Output the [X, Y] coordinate of the center of the cell containing the given text.  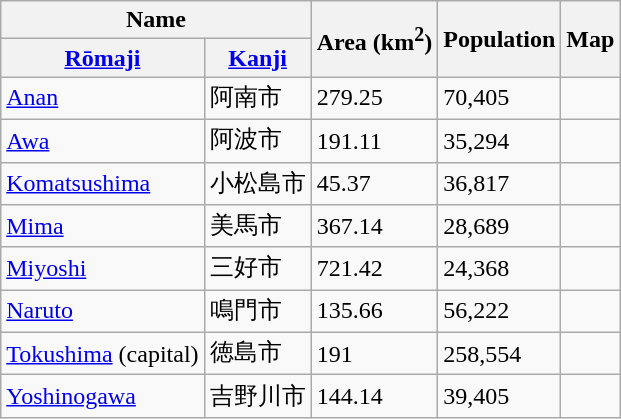
Mima [102, 226]
135.66 [374, 312]
367.14 [374, 226]
Area (km2) [374, 39]
279.25 [374, 98]
144.14 [374, 396]
Miyoshi [102, 268]
258,554 [500, 354]
Name [156, 20]
191 [374, 354]
Komatsushima [102, 184]
28,689 [500, 226]
鳴門市 [258, 312]
三好市 [258, 268]
Kanji [258, 58]
Population [500, 39]
36,817 [500, 184]
徳島市 [258, 354]
Awa [102, 140]
Yoshinogawa [102, 396]
39,405 [500, 396]
721.42 [374, 268]
Tokushima (capital) [102, 354]
191.11 [374, 140]
阿波市 [258, 140]
56,222 [500, 312]
45.37 [374, 184]
24,368 [500, 268]
Naruto [102, 312]
吉野川市 [258, 396]
美馬市 [258, 226]
70,405 [500, 98]
Anan [102, 98]
Map [590, 39]
阿南市 [258, 98]
小松島市 [258, 184]
Rōmaji [102, 58]
35,294 [500, 140]
